Locate the cell with the specified text and output its (X, Y) center coordinate. 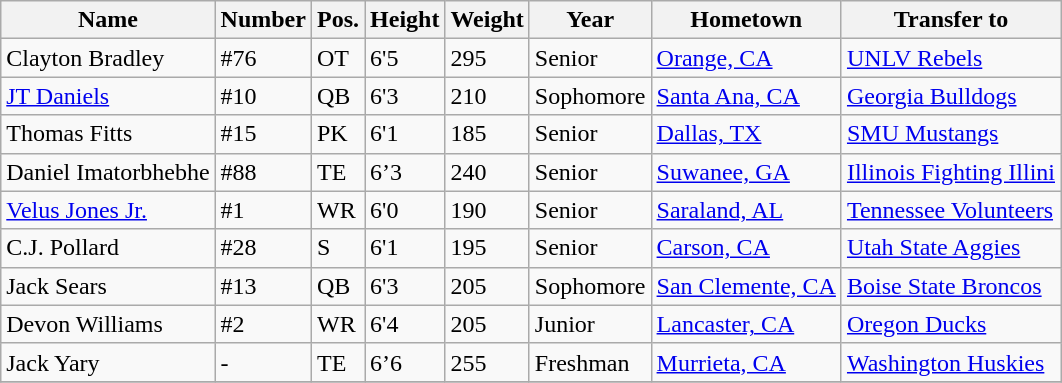
#1 (263, 210)
210 (487, 96)
295 (487, 58)
6’3 (405, 172)
Oregon Ducks (950, 324)
Washington Huskies (950, 362)
Daniel Imatorbhebhe (108, 172)
San Clemente, CA (746, 286)
Junior (590, 324)
Weight (487, 20)
6'5 (405, 58)
Number (263, 20)
Jack Sears (108, 286)
#10 (263, 96)
Georgia Bulldogs (950, 96)
C.J. Pollard (108, 248)
Clayton Bradley (108, 58)
Dallas, TX (746, 134)
Velus Jones Jr. (108, 210)
Devon Williams (108, 324)
6'0 (405, 210)
- (263, 362)
Jack Yary (108, 362)
Freshman (590, 362)
#2 (263, 324)
Height (405, 20)
Lancaster, CA (746, 324)
#28 (263, 248)
Thomas Fitts (108, 134)
#13 (263, 286)
255 (487, 362)
6'4 (405, 324)
Santa Ana, CA (746, 96)
Suwanee, GA (746, 172)
#15 (263, 134)
#76 (263, 58)
UNLV Rebels (950, 58)
Year (590, 20)
240 (487, 172)
Utah State Aggies (950, 248)
Orange, CA (746, 58)
Boise State Broncos (950, 286)
Saraland, AL (746, 210)
6’6 (405, 362)
Illinois Fighting Illini (950, 172)
JT Daniels (108, 96)
Carson, CA (746, 248)
Transfer to (950, 20)
Pos. (338, 20)
S (338, 248)
Hometown (746, 20)
195 (487, 248)
185 (487, 134)
Murrieta, CA (746, 362)
SMU Mustangs (950, 134)
190 (487, 210)
PK (338, 134)
#88 (263, 172)
Tennessee Volunteers (950, 210)
OT (338, 58)
Name (108, 20)
